Provide the [X, Y] coordinate of the cell's center where the given text is located.  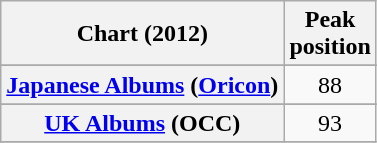
UK Albums (OCC) [142, 123]
93 [330, 123]
88 [330, 85]
Japanese Albums (Oricon) [142, 85]
Peak position [330, 34]
Chart (2012) [142, 34]
